Detect which cell encompasses the target text, then output its [X, Y] center coordinate. 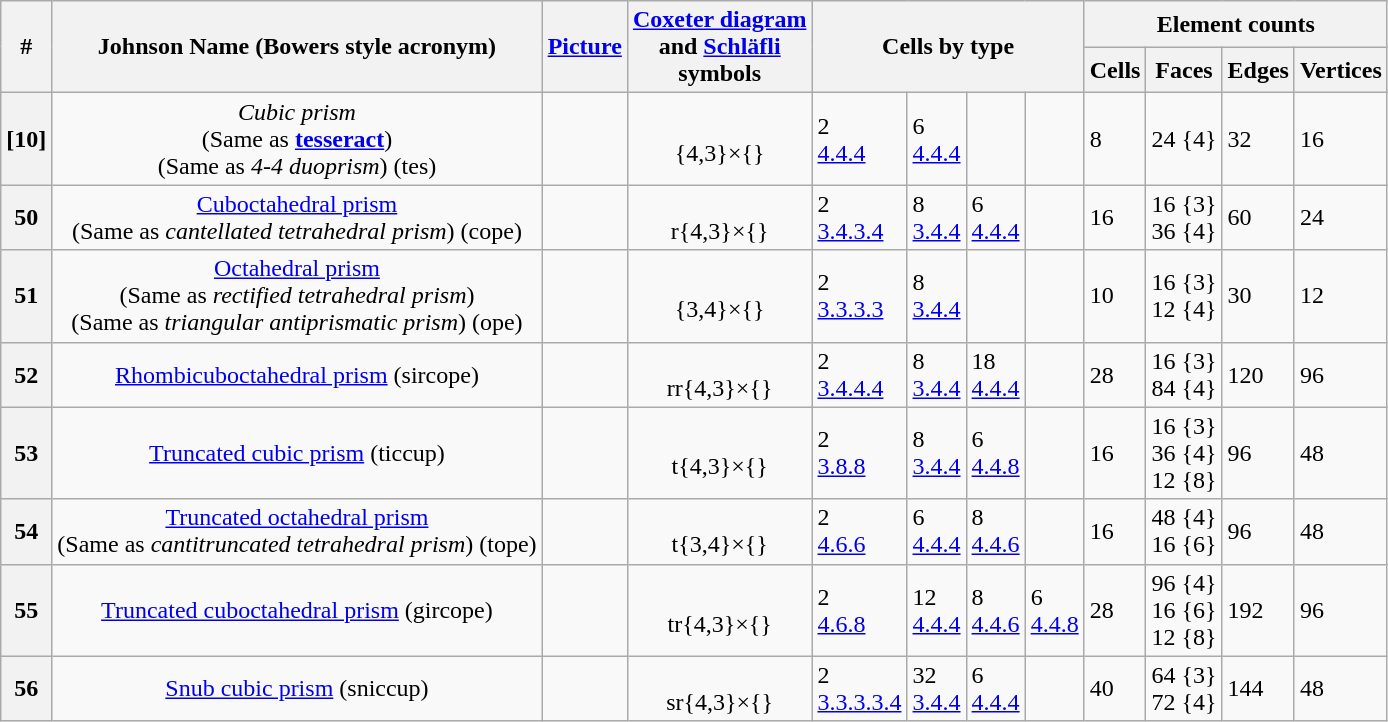
96 {4}16 {6}12 {8} [1184, 610]
Element counts [1236, 24]
24 {4} [1184, 139]
Truncated cubic prism (ticcup) [297, 453]
2 3.4.3.4 [860, 218]
54 [26, 532]
55 [26, 610]
Cubic prism(Same as tesseract)(Same as 4-4 duoprism) (tes) [297, 139]
Truncated octahedral prism(Same as cantitruncated tetrahedral prism) (tope) [297, 532]
16 {3}36 {4} [1184, 218]
56 [26, 688]
{3,4}×{} [720, 296]
# [26, 47]
Faces [1184, 70]
24 [1340, 218]
2 3.4.4.4 [860, 374]
Vertices [1340, 70]
50 [26, 218]
t{3,4}×{} [720, 532]
8 [1115, 139]
Edges [1258, 70]
2 4.4.4 [860, 139]
52 [26, 374]
Cuboctahedral prism(Same as cantellated tetrahedral prism) (cope) [297, 218]
30 [1258, 296]
sr{4,3}×{} [720, 688]
144 [1258, 688]
Snub cubic prism (sniccup) [297, 688]
32 [1258, 139]
{4,3}×{} [720, 139]
2 3.3.3.3.4 [860, 688]
32 3.4.4 [936, 688]
2 3.8.8 [860, 453]
192 [1258, 610]
2 3.3.3.3 [860, 296]
r{4,3}×{} [720, 218]
Rhombicuboctahedral prism (sircope) [297, 374]
12 [1340, 296]
Coxeter diagramand Schläflisymbols [720, 47]
Johnson Name (Bowers style acronym) [297, 47]
rr{4,3}×{} [720, 374]
2 4.6.8 [860, 610]
12 4.4.4 [936, 610]
16 {3}84 {4} [1184, 374]
t{4,3}×{} [720, 453]
16 {3}12 {4} [1184, 296]
Truncated cuboctahedral prism (gircope) [297, 610]
Cells [1115, 70]
51 [26, 296]
60 [1258, 218]
18 4.4.4 [996, 374]
Picture [584, 47]
Cells by type [948, 47]
16 {3}36 {4}12 {8} [1184, 453]
64 {3}72 {4} [1184, 688]
53 [26, 453]
48 {4}16 {6} [1184, 532]
[10] [26, 139]
2 4.6.6 [860, 532]
tr{4,3}×{} [720, 610]
Octahedral prism(Same as rectified tetrahedral prism)(Same as triangular antiprismatic prism) (ope) [297, 296]
40 [1115, 688]
120 [1258, 374]
10 [1115, 296]
